Return the [X, Y] coordinate for the center point of the cell that contains the specified text.  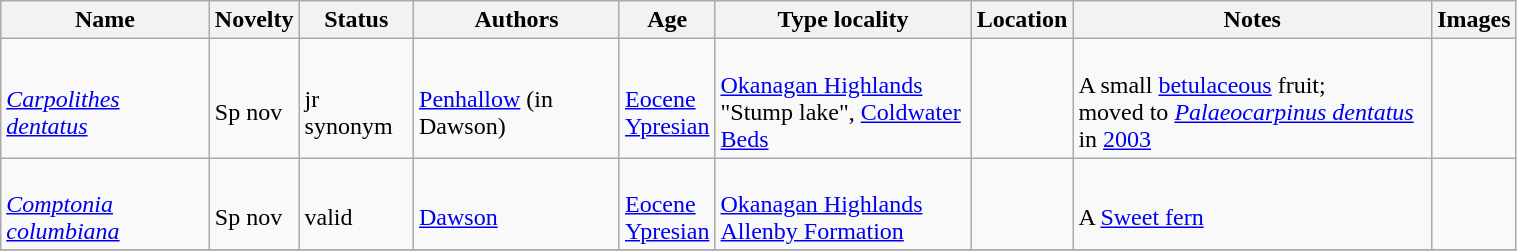
Comptonia columbiana [106, 204]
A small betulaceous fruit; moved to Palaeocarpinus dentatus in 2003 [1252, 98]
jr synonym [356, 98]
Age [667, 20]
Type locality [843, 20]
Images [1474, 20]
Penhallow (in Dawson) [517, 98]
Notes [1252, 20]
Carpolithes dentatus [106, 98]
Authors [517, 20]
Okanagan Highlands"Stump lake", Coldwater Beds [843, 98]
valid [356, 204]
Okanagan HighlandsAllenby Formation [843, 204]
Name [106, 20]
Location [1022, 20]
Status [356, 20]
Dawson [517, 204]
Novelty [254, 20]
A Sweet fern [1252, 204]
